Pinpoint the cell where the given text exists, returning its (X, Y) midpoint coordinate. 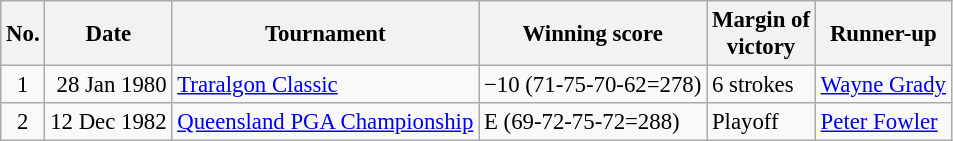
Margin ofvictory (762, 34)
1 (23, 85)
−10 (71-75-70-62=278) (593, 85)
E (69-72-75-72=288) (593, 122)
Date (108, 34)
Traralgon Classic (326, 85)
Queensland PGA Championship (326, 122)
No. (23, 34)
28 Jan 1980 (108, 85)
6 strokes (762, 85)
Peter Fowler (883, 122)
12 Dec 1982 (108, 122)
Wayne Grady (883, 85)
Tournament (326, 34)
Playoff (762, 122)
2 (23, 122)
Runner-up (883, 34)
Winning score (593, 34)
